For the text-containing cell, return its midpoint in [x, y] coordinate format. 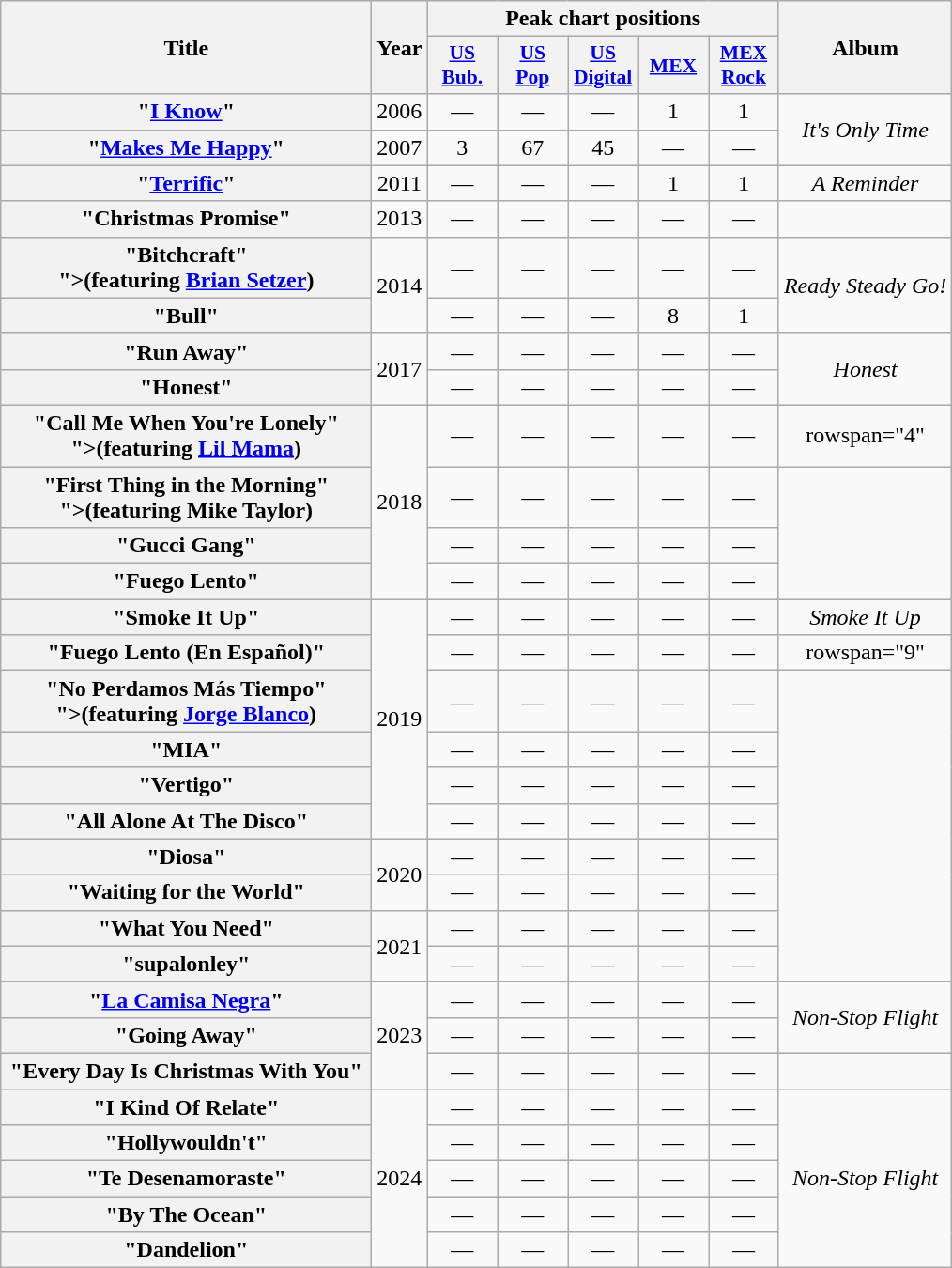
"Terrific" [186, 183]
"First Thing in the Morning"">(featuring Mike Taylor) [186, 496]
8 [674, 316]
"Fuego Lento" [186, 581]
2020 [400, 874]
"Run Away" [186, 351]
USPop [533, 66]
2013 [400, 219]
"Call Me When You're Lonely"">(featuring Lil Mama) [186, 436]
"Gucci Gang" [186, 546]
2023 [400, 1035]
3 [462, 147]
"Waiting for the World" [186, 892]
"MIA" [186, 750]
2019 [400, 719]
Peak chart positions [603, 19]
"Hollywouldn't" [186, 1143]
"Vertigo" [186, 785]
rowspan="9" [865, 653]
"Going Away" [186, 1035]
2011 [400, 183]
Smoke It Up [865, 617]
2006 [400, 112]
2007 [400, 147]
"Every Day Is Christmas With You" [186, 1071]
67 [533, 147]
MEX Rock [744, 66]
"Bitchcraft" ">(featuring Brian Setzer) [186, 267]
2021 [400, 946]
"No Perdamos Más Tiempo"">(featuring Jorge Blanco) [186, 701]
Ready Steady Go! [865, 286]
"Te Desenamoraste" [186, 1179]
"Fuego Lento (En Español)" [186, 653]
rowspan="4" [865, 436]
"Smoke It Up" [186, 617]
"By The Ocean" [186, 1214]
"I Know" [186, 112]
"I Kind Of Relate" [186, 1107]
Album [865, 47]
Title [186, 47]
"La Camisa Negra" [186, 999]
"All Alone At The Disco" [186, 821]
USBub. [462, 66]
MEX [674, 66]
US Digital [603, 66]
2014 [400, 286]
2017 [400, 369]
"Bull" [186, 316]
"Honest" [186, 387]
It's Only Time [865, 130]
"What You Need" [186, 928]
Year [400, 47]
"supalonley" [186, 964]
45 [603, 147]
Honest [865, 369]
"Makes Me Happy" [186, 147]
"Dandelion" [186, 1250]
A Reminder [865, 183]
"Christmas Promise" [186, 219]
2018 [400, 502]
"Diosa" [186, 857]
2024 [400, 1179]
